For the text-containing cell, return its midpoint in [x, y] coordinate format. 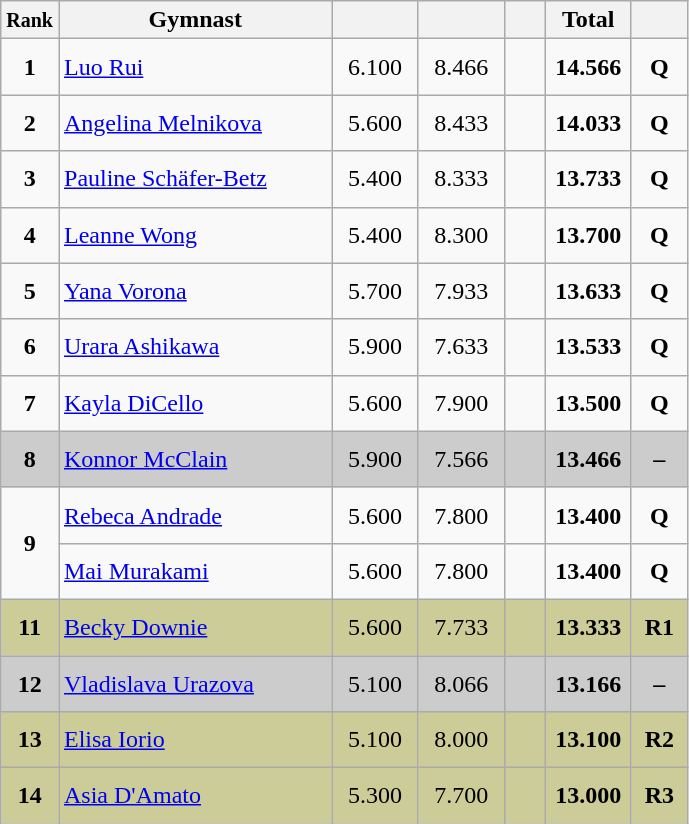
5.700 [375, 291]
Asia D'Amato [195, 796]
8 [30, 459]
8.466 [461, 67]
13.500 [588, 403]
R3 [659, 796]
R2 [659, 740]
7.900 [461, 403]
Luo Rui [195, 67]
Pauline Schäfer-Betz [195, 179]
Becky Downie [195, 627]
5.300 [375, 796]
Total [588, 20]
Yana Vorona [195, 291]
13.700 [588, 235]
4 [30, 235]
13.633 [588, 291]
13.100 [588, 740]
11 [30, 627]
Angelina Melnikova [195, 123]
Gymnast [195, 20]
2 [30, 123]
13.466 [588, 459]
8.333 [461, 179]
7.566 [461, 459]
12 [30, 684]
13.733 [588, 179]
Konnor McClain [195, 459]
8.433 [461, 123]
14.566 [588, 67]
8.300 [461, 235]
7.933 [461, 291]
7 [30, 403]
13 [30, 740]
Mai Murakami [195, 571]
6.100 [375, 67]
7.633 [461, 347]
8.066 [461, 684]
1 [30, 67]
14.033 [588, 123]
13.333 [588, 627]
13.000 [588, 796]
Elisa Iorio [195, 740]
R1 [659, 627]
14 [30, 796]
Urara Ashikawa [195, 347]
Rebeca Andrade [195, 515]
6 [30, 347]
7.733 [461, 627]
5 [30, 291]
8.000 [461, 740]
Vladislava Urazova [195, 684]
Rank [30, 20]
7.700 [461, 796]
Leanne Wong [195, 235]
9 [30, 543]
13.533 [588, 347]
Kayla DiCello [195, 403]
3 [30, 179]
13.166 [588, 684]
